Extract the [X, Y] coordinate from the center of the cell holding the provided text.  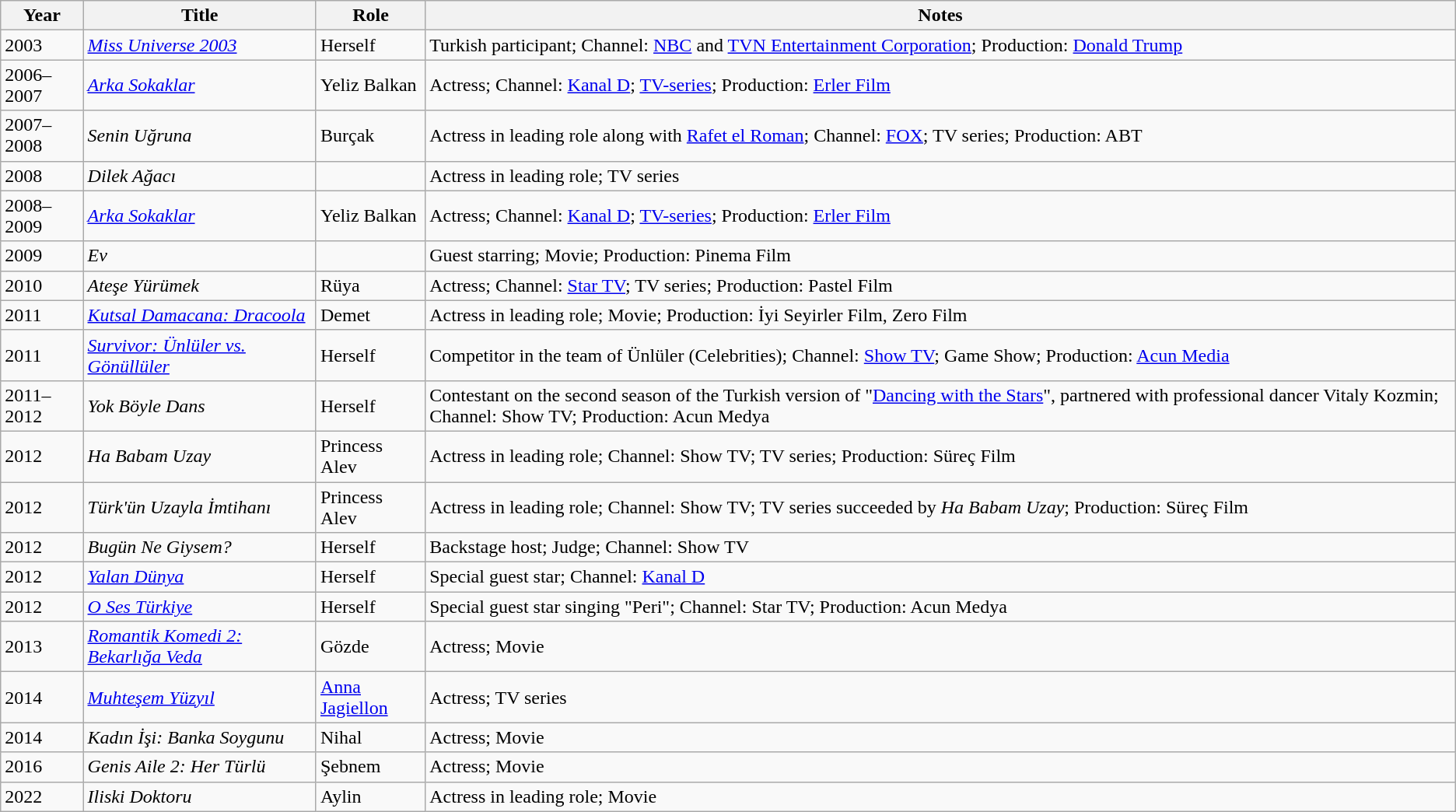
2013 [42, 647]
2009 [42, 256]
Senin Uğruna [199, 135]
2003 [42, 45]
2010 [42, 285]
Ev [199, 256]
Gözde [370, 647]
Year [42, 16]
Actress; Channel: Star TV; TV series; Production: Pastel Film [941, 285]
Competitor in the team of Ünlüler (Celebrities); Channel: Show TV; Game Show; Production: Acun Media [941, 355]
Actress in leading role along with Rafet el Roman; Channel: FOX; TV series; Production: ABT [941, 135]
Yok Böyle Dans [199, 406]
Actress; TV series [941, 697]
Yalan Dünya [199, 577]
2008–2009 [42, 216]
Rüya [370, 285]
Actress in leading role; Channel: Show TV; TV series; Production: Süreç Film [941, 456]
Iliski Doktoru [199, 796]
Special guest star singing "Peri"; Channel: Star TV; Production: Acun Medya [941, 607]
Role [370, 16]
Romantik Komedi 2: Bekarlığa Veda [199, 647]
Muhteşem Yüzyıl [199, 697]
Guest starring; Movie; Production: Pinema Film [941, 256]
Survivor: Ünlüler vs. Gönüllüler [199, 355]
Actress in leading role; Movie [941, 796]
Demet [370, 315]
Nihal [370, 737]
2006–2007 [42, 86]
Kutsal Damacana: Dracoola [199, 315]
Burçak [370, 135]
2007–2008 [42, 135]
Ha Babam Uzay [199, 456]
Bugün Ne Giysem? [199, 548]
Aylin [370, 796]
Ateşe Yürümek [199, 285]
Actress in leading role; Channel: Show TV; TV series succeeded by Ha Babam Uzay; Production: Süreç Film [941, 507]
2008 [42, 176]
Türk'ün Uzayla İmtihanı [199, 507]
O Ses Türkiye [199, 607]
2011–2012 [42, 406]
Turkish participant; Channel: NBC and TVN Entertainment Corporation; Production: Donald Trump [941, 45]
Special guest star; Channel: Kanal D [941, 577]
Title [199, 16]
Notes [941, 16]
2016 [42, 767]
Dilek Ağacı [199, 176]
Miss Universe 2003 [199, 45]
Actress in leading role; Movie; Production: İyi Seyirler Film, Zero Film [941, 315]
2022 [42, 796]
Backstage host; Judge; Channel: Show TV [941, 548]
Kadın İşi: Banka Soygunu [199, 737]
Şebnem [370, 767]
Genis Aile 2: Her Türlü [199, 767]
Anna Jagiellon [370, 697]
Actress in leading role; TV series [941, 176]
